Pinpoint the cell where the given text exists, returning its (X, Y) midpoint coordinate. 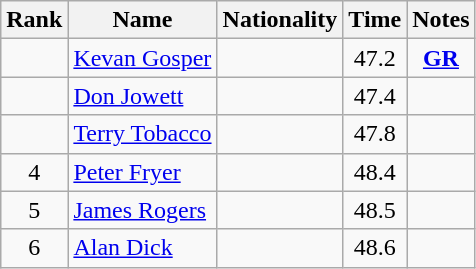
Notes (441, 20)
47.8 (375, 134)
GR (441, 58)
Peter Fryer (142, 172)
Alan Dick (142, 248)
5 (34, 210)
48.6 (375, 248)
6 (34, 248)
Time (375, 20)
Don Jowett (142, 96)
Terry Tobacco (142, 134)
4 (34, 172)
47.2 (375, 58)
Name (142, 20)
James Rogers (142, 210)
Nationality (280, 20)
47.4 (375, 96)
Rank (34, 20)
48.4 (375, 172)
48.5 (375, 210)
Kevan Gosper (142, 58)
